Search for the cell housing the specified text and yield its (X, Y) center coordinate. 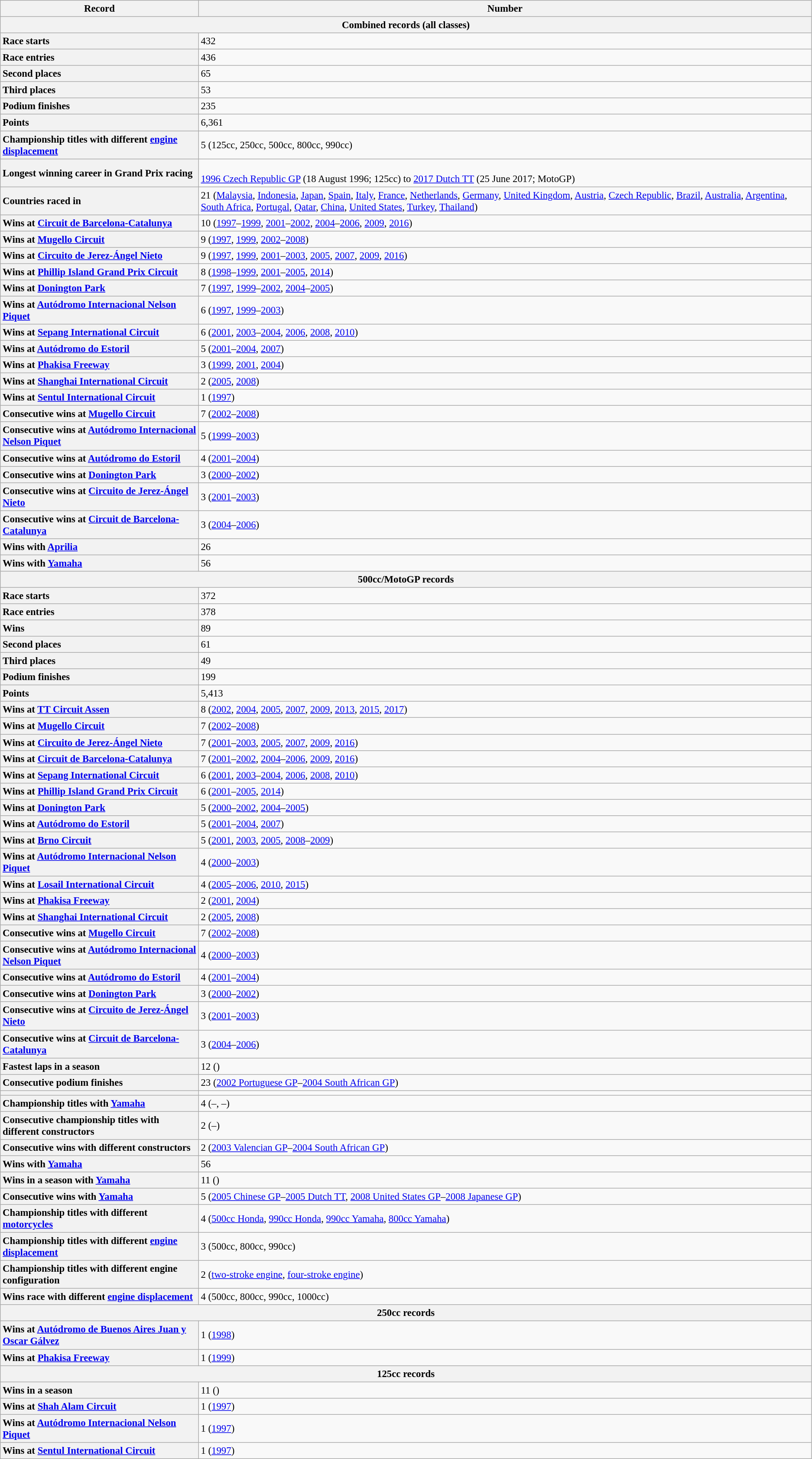
9 (1997, 1999, 2001–2003, 2005, 2007, 2009, 2016) (505, 256)
23 (2002 Portuguese GP–2004 South African GP) (505, 1082)
Countries raced in (100, 201)
3 (1999, 2001, 2004) (505, 365)
6 (2001–2005, 2014) (505, 791)
250cc records (406, 1313)
89 (505, 629)
4 (2005–2006, 2010, 2015) (505, 884)
61 (505, 645)
Fastest laps in a season (100, 1066)
4 (–, –) (505, 1104)
235 (505, 106)
5 (2001, 2003, 2005, 2008–2009) (505, 840)
65 (505, 74)
Consecutive wins with different constructors (100, 1148)
Consecutive wins with Yamaha (100, 1197)
Wins at Shah Alam Circuit (100, 1406)
9 (1997, 1999, 2002–2008) (505, 239)
2 (two-stroke engine, four-stroke engine) (505, 1274)
1996 Czech Republic GP (18 August 1996; 125cc) to 2017 Dutch TT (25 June 2017; MotoGP) (505, 173)
Championship titles with different motorcycles (100, 1219)
6 (1997, 1999–2003) (505, 310)
1 (1999) (505, 1358)
Wins at Losail International Circuit (100, 884)
3 (500cc, 800cc, 990cc) (505, 1247)
372 (505, 596)
436 (505, 58)
Wins in a season (100, 1390)
2 (–) (505, 1125)
378 (505, 612)
Championship titles with Yamaha (100, 1104)
Longest winning career in Grand Prix racing (100, 173)
7 (2001–2003, 2005, 2007, 2009, 2016) (505, 743)
1 (1998) (505, 1335)
2 (2003 Valencian GP–2004 South African GP) (505, 1148)
Consecutive podium finishes (100, 1082)
199 (505, 677)
432 (505, 41)
Record (100, 9)
Wins race with different engine displacement (100, 1297)
Wins at TT Circuit Assen (100, 710)
53 (505, 90)
5 (2005 Chinese GP–2005 Dutch TT, 2008 United States GP–2008 Japanese GP) (505, 1197)
12 () (505, 1066)
500cc/MotoGP records (406, 580)
Consecutive championship titles with different constructors (100, 1125)
Wins (100, 629)
8 (1998–1999, 2001–2005, 2014) (505, 272)
2 (2001, 2004) (505, 901)
4 (500cc Honda, 990cc Honda, 990cc Yamaha, 800cc Yamaha) (505, 1219)
7 (1997, 1999–2002, 2004–2005) (505, 288)
49 (505, 661)
7 (2001–2002, 2004–2006, 2009, 2016) (505, 759)
Wins at Autódromo de Buenos Aires Juan y Oscar Gálvez (100, 1335)
26 (505, 547)
Championship titles with different engine configuration (100, 1274)
5,413 (505, 694)
5 (2000–2002, 2004–2005) (505, 808)
6,361 (505, 123)
5 (1999–2003) (505, 436)
125cc records (406, 1374)
Wins at Brno Circuit (100, 840)
4 (500cc, 800cc, 990cc, 1000cc) (505, 1297)
5 (125cc, 250cc, 500cc, 800cc, 990cc) (505, 145)
Wins in a season with Yamaha (100, 1180)
Combined records (all classes) (406, 25)
Number (505, 9)
10 (1997–1999, 2001–2002, 2004–2006, 2009, 2016) (505, 223)
Wins with Aprilia (100, 547)
8 (2002, 2004, 2005, 2007, 2009, 2013, 2015, 2017) (505, 710)
